For the text-containing cell, return its midpoint in (x, y) coordinate format. 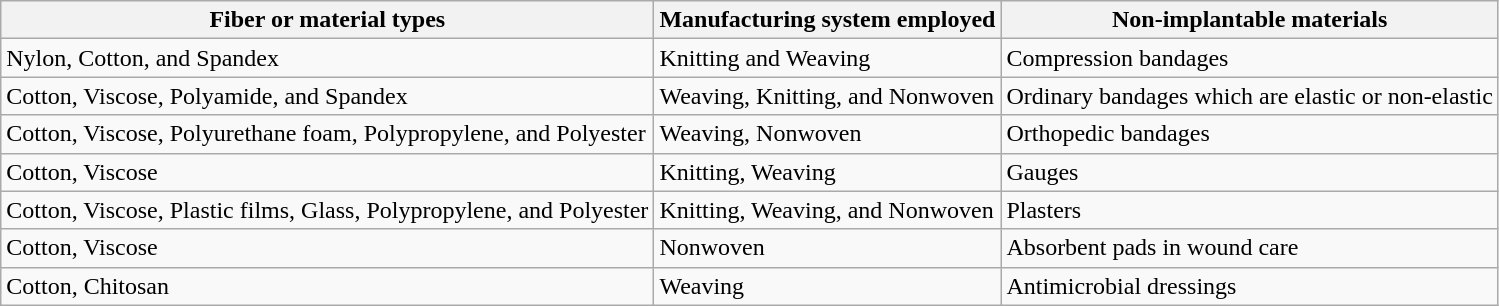
Weaving, Knitting, and Nonwoven (828, 96)
Weaving, Nonwoven (828, 134)
Cotton, Viscose, Plastic films, Glass, Polypropylene, and Polyester (328, 210)
Weaving (828, 286)
Knitting, Weaving (828, 172)
Knitting and Weaving (828, 58)
Manufacturing system employed (828, 20)
Plasters (1250, 210)
Cotton, Viscose, Polyurethane foam, Polypropylene, and Polyester (328, 134)
Gauges (1250, 172)
Cotton, Viscose, Polyamide, and Spandex (328, 96)
Fiber or material types (328, 20)
Absorbent pads in wound care (1250, 248)
Knitting, Weaving, and Nonwoven (828, 210)
Ordinary bandages which are elastic or non-elastic (1250, 96)
Cotton, Chitosan (328, 286)
Orthopedic bandages (1250, 134)
Nonwoven (828, 248)
Non-implantable materials (1250, 20)
Antimicrobial dressings (1250, 286)
Compression bandages (1250, 58)
Nylon, Cotton, and Spandex (328, 58)
